Output the [x, y] coordinate of the center of the cell containing the given text.  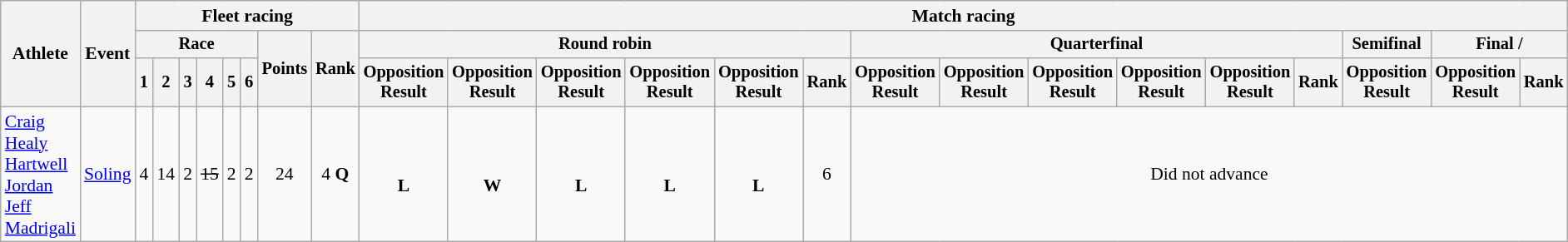
24 [285, 175]
Fleet racing [248, 16]
Round robin [606, 45]
Semifinal [1387, 45]
Final / [1499, 45]
3 [188, 82]
1 [145, 82]
Match racing [964, 16]
Points [285, 68]
Did not advance [1208, 175]
Athlete [40, 53]
W [493, 175]
Craig HealyHartwell JordanJeff Madrigali [40, 175]
Soling [108, 175]
Quarterfinal [1097, 45]
14 [166, 175]
Race [196, 45]
Event [108, 53]
15 [210, 175]
4 Q [335, 175]
5 [231, 82]
